Locate the cell with the specified text and output its [x, y] center coordinate. 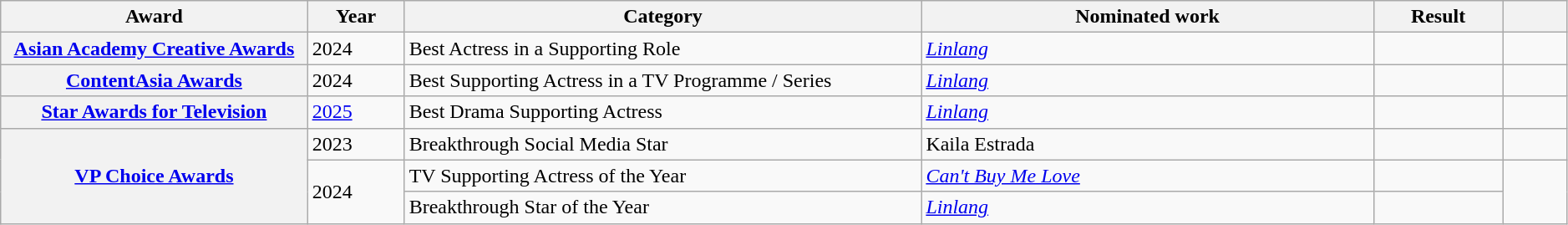
2023 [356, 144]
2025 [356, 112]
ContentAsia Awards [154, 80]
Breakthrough Star of the Year [663, 207]
Best Drama Supporting Actress [663, 112]
Kaila Estrada [1148, 144]
Breakthrough Social Media Star [663, 144]
TV Supporting Actress of the Year [663, 176]
Can't Buy Me Love [1148, 176]
Asian Academy Creative Awards [154, 49]
Result [1439, 17]
Best Actress in a Supporting Role [663, 49]
Award [154, 17]
VP Choice Awards [154, 176]
Category [663, 17]
Best Supporting Actress in a TV Programme / Series [663, 80]
Nominated work [1148, 17]
Star Awards for Television [154, 112]
Year [356, 17]
